Capture the cell that displays the provided text and extract its [X, Y] central coordinate. 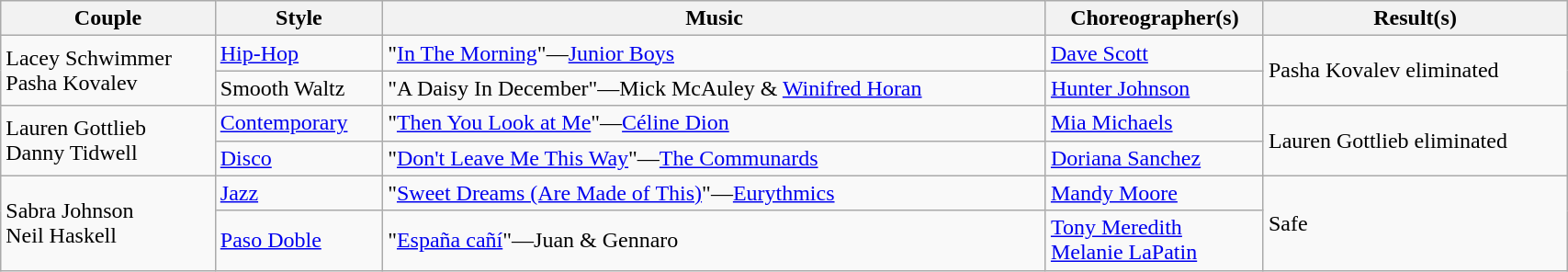
Hunter Johnson [1154, 88]
Music [715, 18]
Lacey Schwimmer Pasha Kovalev [108, 71]
"España cañí"—Juan & Gennaro [715, 241]
"In The Morning"—Junior Boys [715, 53]
Disco [299, 158]
"A Daisy In December"—Mick McAuley & Winifred Horan [715, 88]
Dave Scott [1154, 53]
Couple [108, 18]
"Then You Look at Me"—Céline Dion [715, 123]
Doriana Sanchez [1154, 158]
Jazz [299, 193]
Lauren Gottlieb Danny Tidwell [108, 141]
Smooth Waltz [299, 88]
Pasha Kovalev eliminated [1415, 71]
Mia Michaels [1154, 123]
Result(s) [1415, 18]
Hip-Hop [299, 53]
Mandy Moore [1154, 193]
Style [299, 18]
Tony MeredithMelanie LaPatin [1154, 241]
Contemporary [299, 123]
Safe [1415, 222]
Paso Doble [299, 241]
Lauren Gottlieb eliminated [1415, 141]
"Sweet Dreams (Are Made of This)"—Eurythmics [715, 193]
"Don't Leave Me This Way"—The Communards [715, 158]
Choreographer(s) [1154, 18]
Sabra Johnson Neil Haskell [108, 222]
